Output the (X, Y) coordinate of the center of the cell containing the given text.  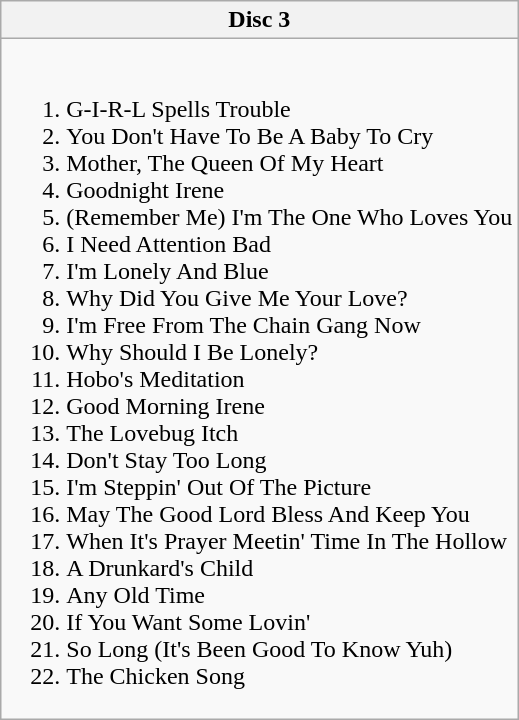
Disc 3 (260, 20)
